From the cell containing the given text, extract its center point as (X, Y) coordinate. 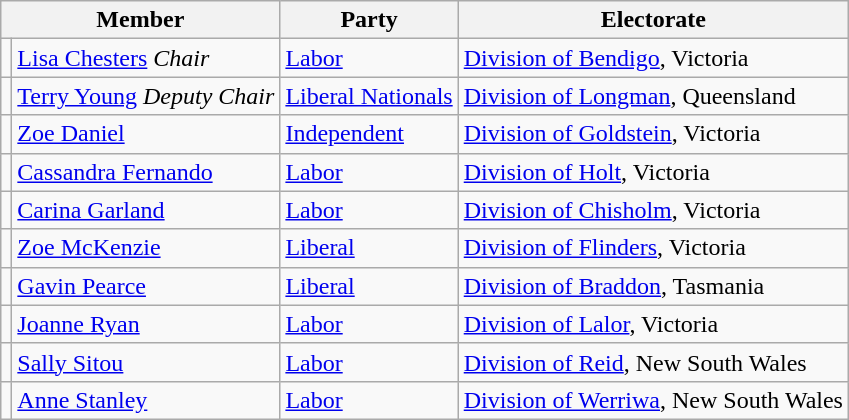
Division of Goldstein, Victoria (653, 134)
Gavin Pearce (146, 286)
Member (140, 20)
Zoe McKenzie (146, 248)
Anne Stanley (146, 400)
Electorate (653, 20)
Division of Longman, Queensland (653, 96)
Division of Werriwa, New South Wales (653, 400)
Division of Holt, Victoria (653, 172)
Division of Bendigo, Victoria (653, 58)
Division of Lalor, Victoria (653, 324)
Sally Sitou (146, 362)
Party (369, 20)
Independent (369, 134)
Terry Young Deputy Chair (146, 96)
Division of Reid, New South Wales (653, 362)
Zoe Daniel (146, 134)
Division of Chisholm, Victoria (653, 210)
Cassandra Fernando (146, 172)
Division of Flinders, Victoria (653, 248)
Lisa Chesters Chair (146, 58)
Carina Garland (146, 210)
Division of Braddon, Tasmania (653, 286)
Liberal Nationals (369, 96)
Joanne Ryan (146, 324)
